Capture the cell that displays the provided text and extract its [X, Y] central coordinate. 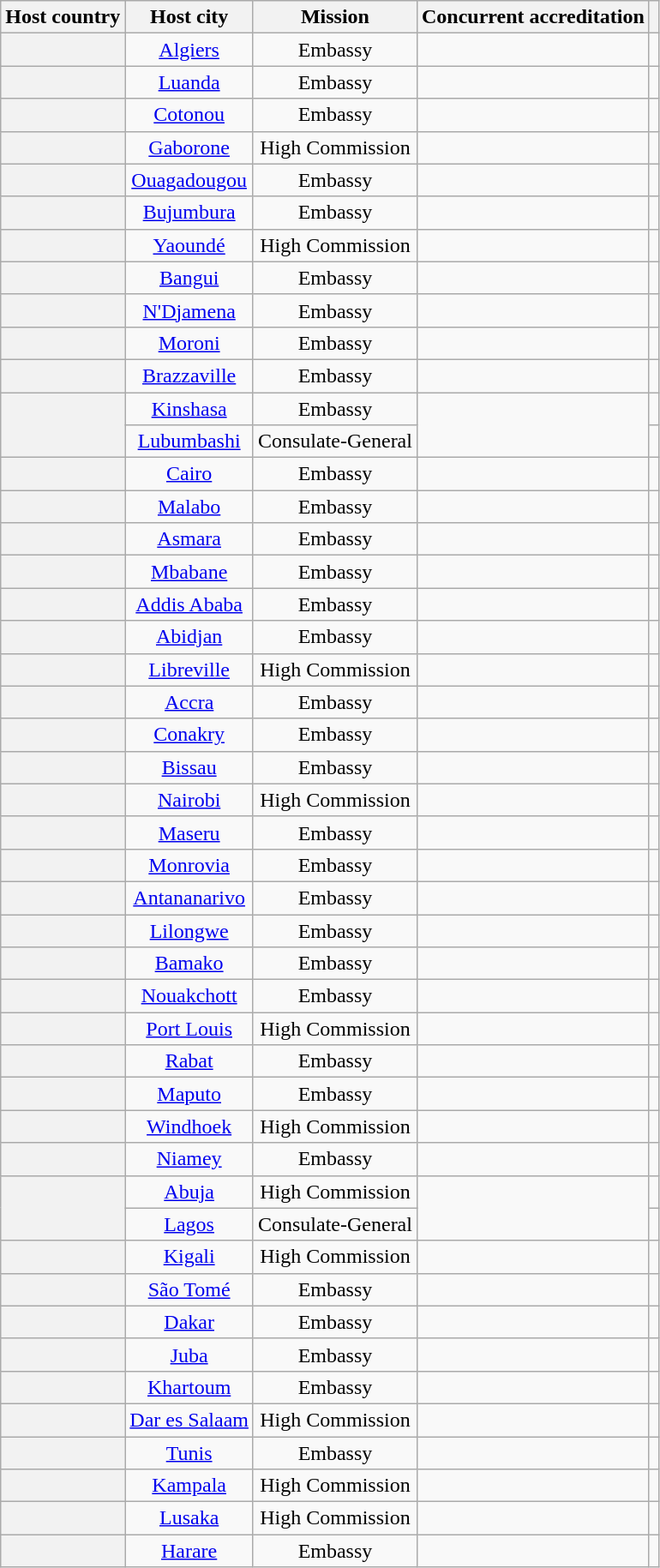
Kigali [189, 1257]
Moroni [189, 343]
Cairo [189, 474]
Accra [189, 702]
Lubumbashi [189, 442]
Bamako [189, 964]
Abuja [189, 1192]
Nouakchott [189, 996]
Maseru [189, 832]
Ouagadougou [189, 180]
Kinshasa [189, 409]
Brazzaville [189, 375]
Lusaka [189, 1518]
Gaborone [189, 147]
Bangui [189, 278]
Abidjan [189, 637]
Khartoum [189, 1387]
Bissau [189, 767]
Windhoek [189, 1126]
Algiers [189, 50]
Cotonou [189, 115]
Host city [189, 17]
Host country [63, 17]
Port Louis [189, 1029]
Conakry [189, 735]
Nairobi [189, 800]
Harare [189, 1551]
Rabat [189, 1061]
Niamey [189, 1159]
Yaoundé [189, 245]
São Tomé [189, 1289]
Lagos [189, 1224]
Dar es Salaam [189, 1420]
Kampala [189, 1486]
Mbabane [189, 572]
Lilongwe [189, 930]
Concurrent accreditation [533, 17]
Luanda [189, 82]
Maputo [189, 1094]
N'Djamena [189, 310]
Dakar [189, 1322]
Asmara [189, 539]
Bujumbura [189, 213]
Malabo [189, 507]
Antananarivo [189, 898]
Addis Ababa [189, 604]
Monrovia [189, 865]
Libreville [189, 670]
Tunis [189, 1453]
Juba [189, 1355]
Mission [334, 17]
